Identify which cell holds the provided text, then report its [x, y] central coordinate. 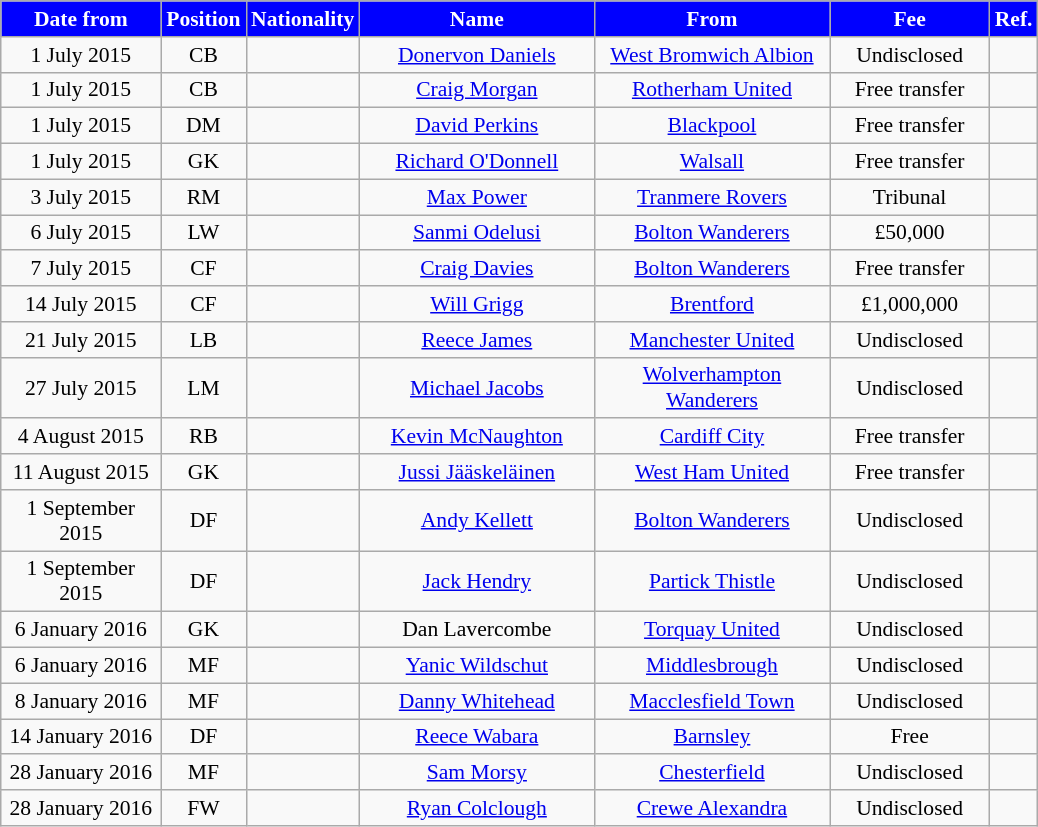
Chesterfield [712, 773]
LW [204, 233]
Partick Thistle [712, 582]
Rotherham United [712, 90]
Blackpool [712, 126]
LM [204, 388]
3 July 2015 [81, 197]
Andy Kellett [476, 520]
Yanic Wildschut [476, 666]
Free [910, 737]
Nationality [302, 19]
David Perkins [476, 126]
RB [204, 437]
7 July 2015 [81, 269]
Wolverhampton Wanderers [712, 388]
Crewe Alexandra [712, 808]
LB [204, 340]
Jussi Jääskeläinen [476, 472]
Donervon Daniels [476, 55]
Will Grigg [476, 304]
From [712, 19]
RM [204, 197]
Cardiff City [712, 437]
£1,000,000 [910, 304]
Manchester United [712, 340]
Ref. [1014, 19]
FW [204, 808]
Craig Davies [476, 269]
Torquay United [712, 630]
Tribunal [910, 197]
Walsall [712, 162]
Ryan Colclough [476, 808]
Macclesfield Town [712, 701]
Barnsley [712, 737]
Position [204, 19]
Richard O'Donnell [476, 162]
Reece Wabara [476, 737]
Danny Whitehead [476, 701]
21 July 2015 [81, 340]
£50,000 [910, 233]
4 August 2015 [81, 437]
27 July 2015 [81, 388]
West Bromwich Albion [712, 55]
Dan Lavercombe [476, 630]
Reece James [476, 340]
Craig Morgan [476, 90]
Jack Hendry [476, 582]
West Ham United [712, 472]
Sanmi Odelusi [476, 233]
Tranmere Rovers [712, 197]
Michael Jacobs [476, 388]
Date from [81, 19]
Middlesbrough [712, 666]
8 January 2016 [81, 701]
Sam Morsy [476, 773]
Kevin McNaughton [476, 437]
Max Power [476, 197]
Name [476, 19]
6 July 2015 [81, 233]
14 July 2015 [81, 304]
Brentford [712, 304]
14 January 2016 [81, 737]
11 August 2015 [81, 472]
DM [204, 126]
Fee [910, 19]
